Return the (X, Y) coordinate for the center point of the cell that contains the specified text.  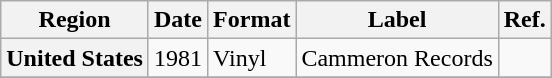
Date (178, 20)
United States (75, 58)
Label (397, 20)
Cammeron Records (397, 58)
Vinyl (252, 58)
Format (252, 20)
Region (75, 20)
1981 (178, 58)
Ref. (524, 20)
